Search for the cell housing the specified text and yield its (X, Y) center coordinate. 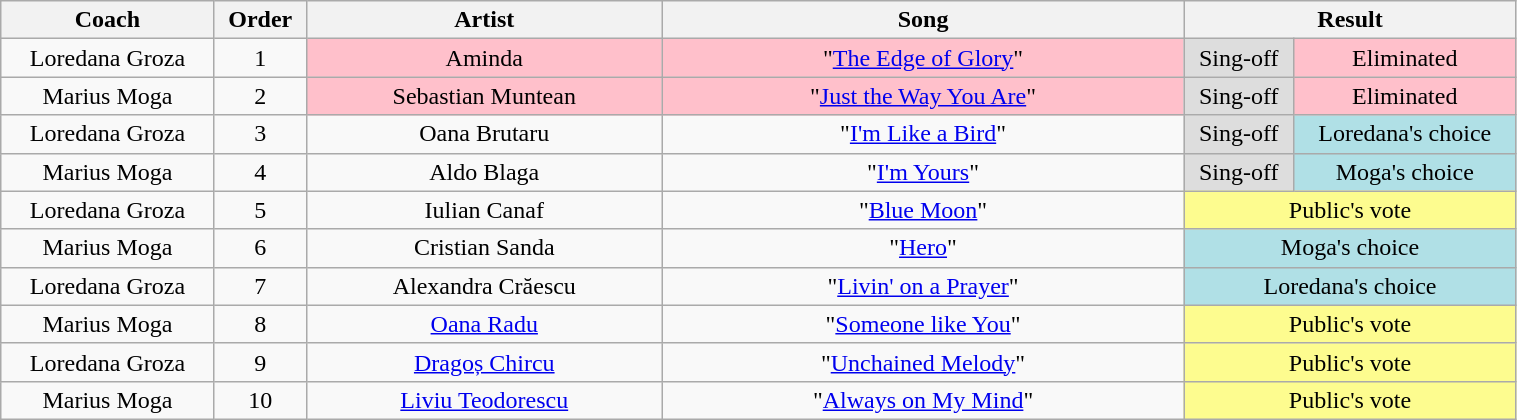
"I'm Like a Bird" (923, 134)
10 (260, 400)
Oana Brutaru (484, 134)
Iulian Canaf (484, 210)
Cristian Sanda (484, 248)
Order (260, 20)
8 (260, 324)
"Unchained Melody" (923, 362)
Result (1350, 20)
"The Edge of Glory" (923, 58)
"Just the Way You Are" (923, 96)
5 (260, 210)
1 (260, 58)
Alexandra Crăescu (484, 286)
4 (260, 172)
Aminda (484, 58)
"Always on My Mind" (923, 400)
Artist (484, 20)
"Livin' on a Prayer" (923, 286)
6 (260, 248)
7 (260, 286)
Sebastian Muntean (484, 96)
Coach (108, 20)
"Someone like You" (923, 324)
Oana Radu (484, 324)
"I'm Yours" (923, 172)
Dragoș Chircu (484, 362)
Song (923, 20)
9 (260, 362)
3 (260, 134)
Aldo Blaga (484, 172)
2 (260, 96)
"Blue Moon" (923, 210)
Liviu Teodorescu (484, 400)
"Hero" (923, 248)
